Pinpoint the cell where the given text exists, returning its (x, y) midpoint coordinate. 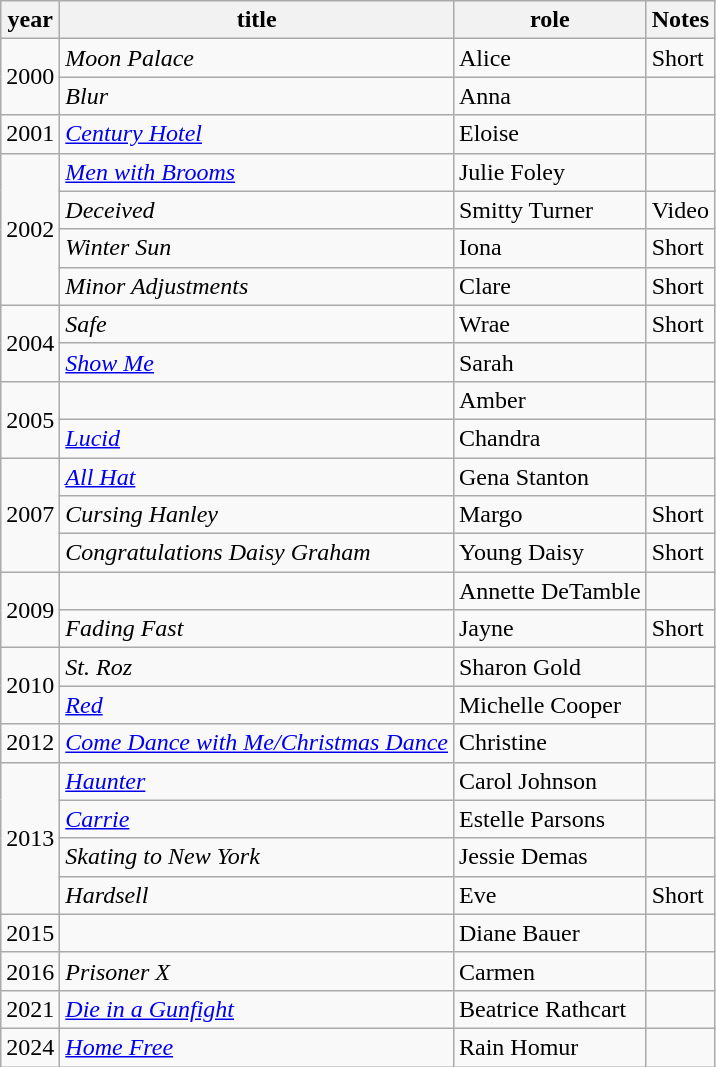
2009 (30, 610)
Winter Sun (257, 248)
Carol Johnson (550, 781)
year (30, 20)
Die in a Gunfight (257, 1009)
Men with Brooms (257, 172)
2001 (30, 134)
2007 (30, 515)
Wrae (550, 324)
Rain Homur (550, 1047)
All Hat (257, 477)
Margo (550, 515)
2012 (30, 743)
Haunter (257, 781)
Estelle Parsons (550, 819)
Safe (257, 324)
Gena Stanton (550, 477)
Alice (550, 58)
Eloise (550, 134)
2021 (30, 1009)
Sharon Gold (550, 667)
Video (680, 210)
St. Roz (257, 667)
2016 (30, 971)
2000 (30, 77)
Deceived (257, 210)
Anna (550, 96)
Blur (257, 96)
Chandra (550, 438)
Skating to New York (257, 857)
2015 (30, 933)
Century Hotel (257, 134)
role (550, 20)
Sarah (550, 362)
Eve (550, 895)
Christine (550, 743)
Iona (550, 248)
Michelle Cooper (550, 705)
Carrie (257, 819)
Come Dance with Me/Christmas Dance (257, 743)
2004 (30, 343)
Jayne (550, 629)
2024 (30, 1047)
Red (257, 705)
Clare (550, 286)
Amber (550, 400)
Diane Bauer (550, 933)
Congratulations Daisy Graham (257, 553)
Home Free (257, 1047)
Annette DeTamble (550, 591)
Hardsell (257, 895)
Moon Palace (257, 58)
title (257, 20)
2002 (30, 229)
Minor Adjustments (257, 286)
2010 (30, 686)
Notes (680, 20)
Show Me (257, 362)
Prisoner X (257, 971)
Smitty Turner (550, 210)
Young Daisy (550, 553)
2013 (30, 838)
Cursing Hanley (257, 515)
2005 (30, 419)
Lucid (257, 438)
Beatrice Rathcart (550, 1009)
Fading Fast (257, 629)
Carmen (550, 971)
Jessie Demas (550, 857)
Julie Foley (550, 172)
